For the text-containing cell, return its midpoint in (X, Y) coordinate format. 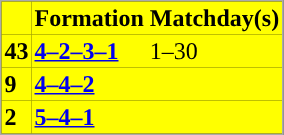
Formation (90, 18)
9 (17, 84)
4–2–3–1 (90, 50)
2 (17, 116)
1–30 (214, 50)
4–4–2 (90, 84)
5–4–1 (90, 116)
43 (17, 50)
Matchday(s) (214, 18)
